Locate the cell with the specified text and output its (x, y) center coordinate. 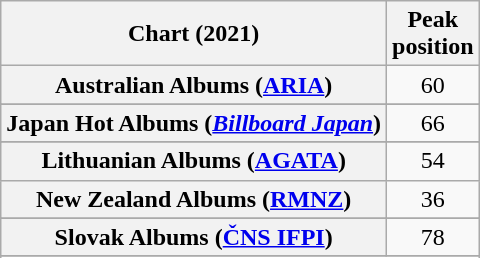
Peakposition (433, 34)
36 (433, 199)
Japan Hot Albums (Billboard Japan) (194, 123)
New Zealand Albums (RMNZ) (194, 199)
78 (433, 237)
Lithuanian Albums (AGATA) (194, 161)
60 (433, 85)
Slovak Albums (ČNS IFPI) (194, 237)
66 (433, 123)
54 (433, 161)
Chart (2021) (194, 34)
Australian Albums (ARIA) (194, 85)
